Return [X, Y] of the center of cell containing provided text 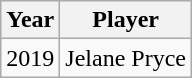
Year [30, 20]
2019 [30, 58]
Player [126, 20]
Jelane Pryce [126, 58]
